For the text-containing cell, return its midpoint in (x, y) coordinate format. 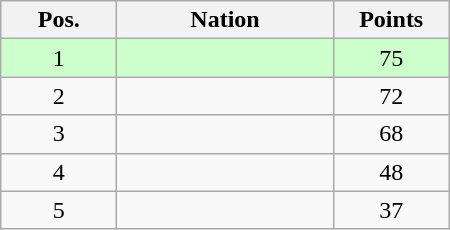
4 (59, 172)
Points (391, 20)
Pos. (59, 20)
3 (59, 134)
2 (59, 96)
68 (391, 134)
48 (391, 172)
72 (391, 96)
37 (391, 210)
75 (391, 58)
5 (59, 210)
1 (59, 58)
Nation (225, 20)
